Return [X, Y] of the center of cell containing provided text 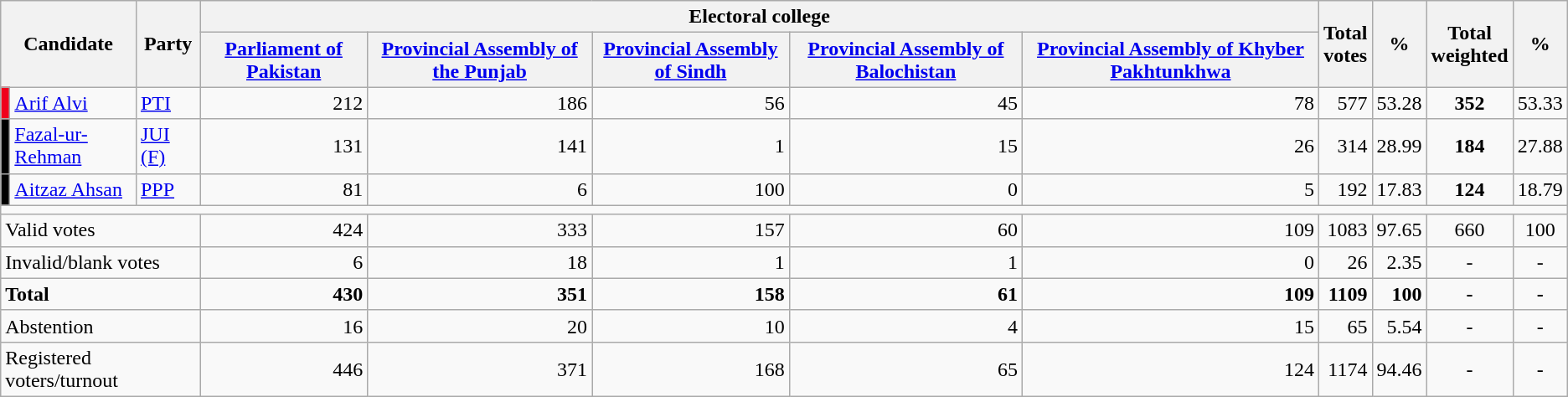
371 [480, 369]
424 [284, 230]
17.83 [1399, 189]
577 [1345, 103]
168 [691, 369]
131 [284, 146]
61 [905, 294]
PTI [168, 103]
10 [691, 326]
5 [1171, 189]
1109 [1345, 294]
Electoral college [760, 17]
60 [905, 230]
97.65 [1399, 230]
4 [905, 326]
Parliament of Pakistan [284, 60]
1083 [1345, 230]
78 [1171, 103]
314 [1345, 146]
Totalweighted [1469, 44]
Registered voters/turnout [101, 369]
Provincial Assembly of Sindh [691, 60]
158 [691, 294]
20 [480, 326]
Party [168, 44]
333 [480, 230]
Abstention [101, 326]
Provincial Assembly of the Punjab [480, 60]
186 [480, 103]
141 [480, 146]
157 [691, 230]
Total [101, 294]
27.88 [1540, 146]
Candidate [69, 44]
JUI (F) [168, 146]
430 [284, 294]
352 [1469, 103]
53.28 [1399, 103]
184 [1469, 146]
1174 [1345, 369]
Arif Alvi [74, 103]
Invalid/blank votes [101, 262]
53.33 [1540, 103]
94.46 [1399, 369]
446 [284, 369]
Aitzaz Ahsan [74, 189]
Valid votes [101, 230]
Provincial Assembly of Balochistan [905, 60]
18.79 [1540, 189]
660 [1469, 230]
56 [691, 103]
351 [480, 294]
Fazal-ur-Rehman [74, 146]
18 [480, 262]
212 [284, 103]
192 [1345, 189]
PPP [168, 189]
45 [905, 103]
81 [284, 189]
Totalvotes [1345, 44]
16 [284, 326]
28.99 [1399, 146]
2.35 [1399, 262]
Provincial Assembly of Khyber Pakhtunkhwa [1171, 60]
5.54 [1399, 326]
